Identify which cell holds the provided text, then report its (X, Y) central coordinate. 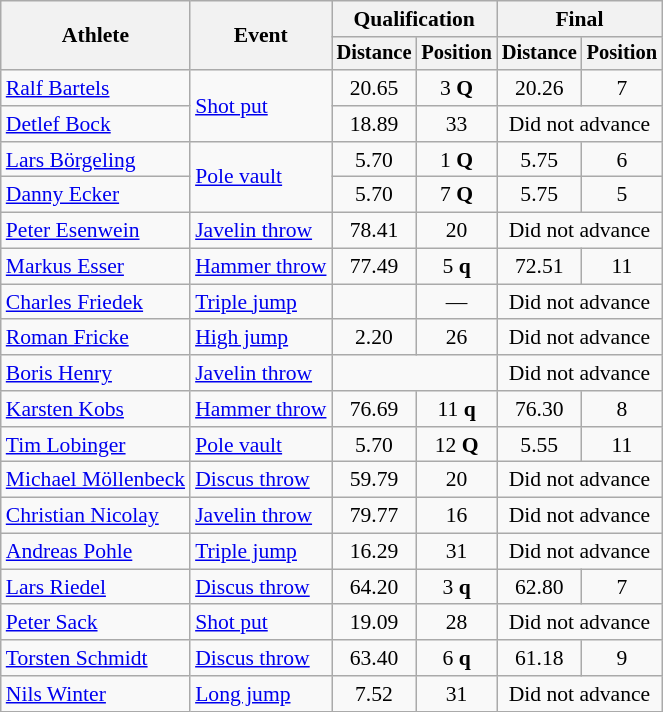
Charles Friedek (96, 302)
Detlef Bock (96, 124)
76.69 (374, 409)
6 q (456, 658)
16 (456, 516)
12 Q (456, 445)
Lars Börgeling (96, 160)
Peter Esenwein (96, 231)
16.29 (374, 552)
Danny Ecker (96, 195)
3 q (456, 587)
Karsten Kobs (96, 409)
Boris Henry (96, 373)
79.77 (374, 516)
9 (622, 658)
Roman Fricke (96, 338)
Michael Möllenbeck (96, 480)
Final (580, 19)
6 (622, 160)
78.41 (374, 231)
61.18 (540, 658)
Andreas Pohle (96, 552)
High jump (260, 338)
Event (260, 36)
33 (456, 124)
59.79 (374, 480)
Lars Riedel (96, 587)
Nils Winter (96, 694)
3 Q (456, 88)
2.20 (374, 338)
5.55 (540, 445)
Torsten Schmidt (96, 658)
Long jump (260, 694)
Athlete (96, 36)
18.89 (374, 124)
8 (622, 409)
7 Q (456, 195)
20.65 (374, 88)
Tim Lobinger (96, 445)
— (456, 302)
1 Q (456, 160)
7.52 (374, 694)
62.80 (540, 587)
Ralf Bartels (96, 88)
Qualification (414, 19)
64.20 (374, 587)
77.49 (374, 267)
26 (456, 338)
20.26 (540, 88)
19.09 (374, 623)
5 (622, 195)
63.40 (374, 658)
76.30 (540, 409)
28 (456, 623)
Christian Nicolay (96, 516)
Peter Sack (96, 623)
5 q (456, 267)
11 q (456, 409)
72.51 (540, 267)
Markus Esser (96, 267)
